Detect which cell encompasses the target text, then output its [X, Y] center coordinate. 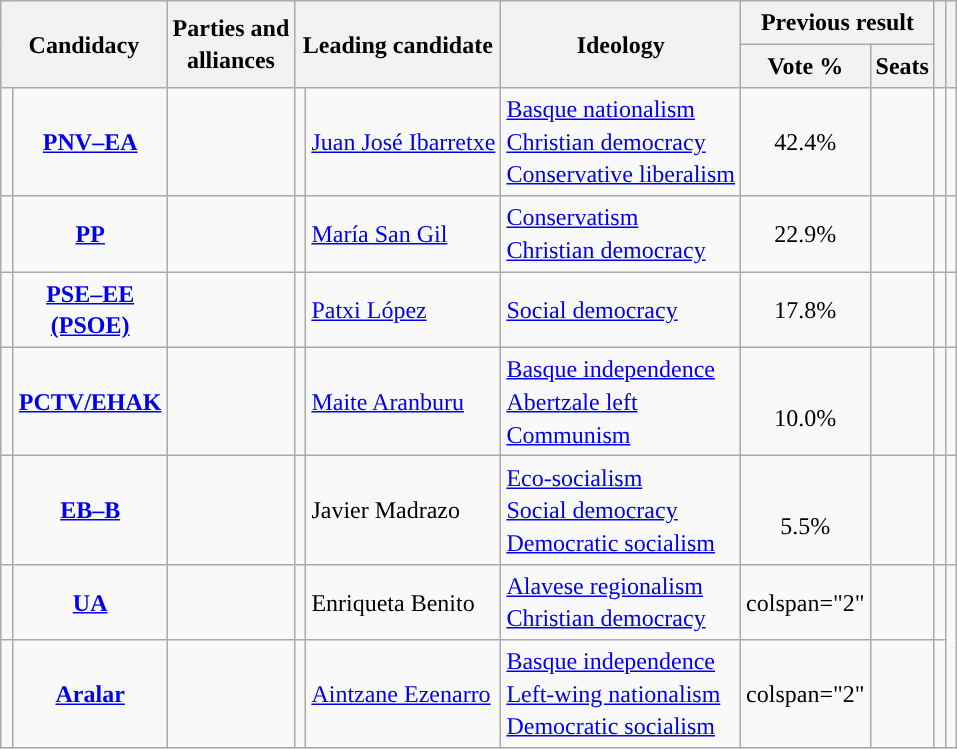
Candidacy [84, 44]
Social democracy [621, 310]
Eco-socialismSocial democracyDemocratic socialism [621, 510]
Alavese regionalismChristian democracy [621, 602]
PP [90, 234]
Aralar [90, 694]
PNV–EA [90, 142]
Leading candidate [398, 44]
Aintzane Ezenarro [404, 694]
Javier Madrazo [404, 510]
Parties andalliances [231, 44]
42.4% [806, 142]
Patxi López [404, 310]
EB–B [90, 510]
Vote % [806, 66]
Maite Aranburu [404, 402]
Basque independenceLeft-wing nationalismDemocratic socialism [621, 694]
Juan José Ibarretxe [404, 142]
Enriqueta Benito [404, 602]
María San Gil [404, 234]
10.0% [806, 402]
UA [90, 602]
PSE–EE(PSOE) [90, 310]
Previous result [838, 22]
5.5% [806, 510]
ConservatismChristian democracy [621, 234]
Seats [902, 66]
Basque independenceAbertzale leftCommunism [621, 402]
Ideology [621, 44]
17.8% [806, 310]
PCTV/EHAK [90, 402]
22.9% [806, 234]
Basque nationalismChristian democracyConservative liberalism [621, 142]
